Locate the cell with the specified text and output its [X, Y] center coordinate. 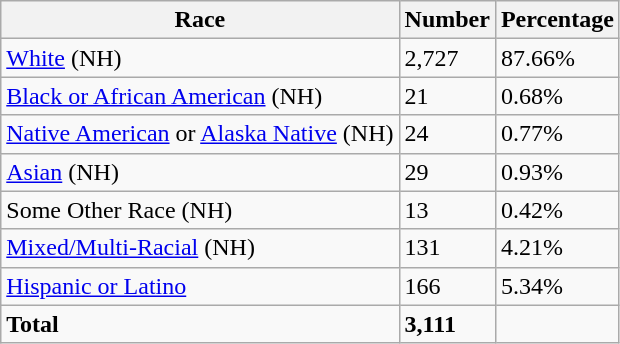
Percentage [557, 20]
0.77% [557, 134]
Asian (NH) [200, 172]
Black or African American (NH) [200, 96]
131 [447, 248]
0.68% [557, 96]
Mixed/Multi-Racial (NH) [200, 248]
4.21% [557, 248]
White (NH) [200, 58]
Native American or Alaska Native (NH) [200, 134]
Hispanic or Latino [200, 286]
0.93% [557, 172]
3,111 [447, 324]
13 [447, 210]
2,727 [447, 58]
29 [447, 172]
Race [200, 20]
24 [447, 134]
21 [447, 96]
Number [447, 20]
5.34% [557, 286]
Total [200, 324]
0.42% [557, 210]
87.66% [557, 58]
Some Other Race (NH) [200, 210]
166 [447, 286]
